From the cell containing the given text, extract its center point as (X, Y) coordinate. 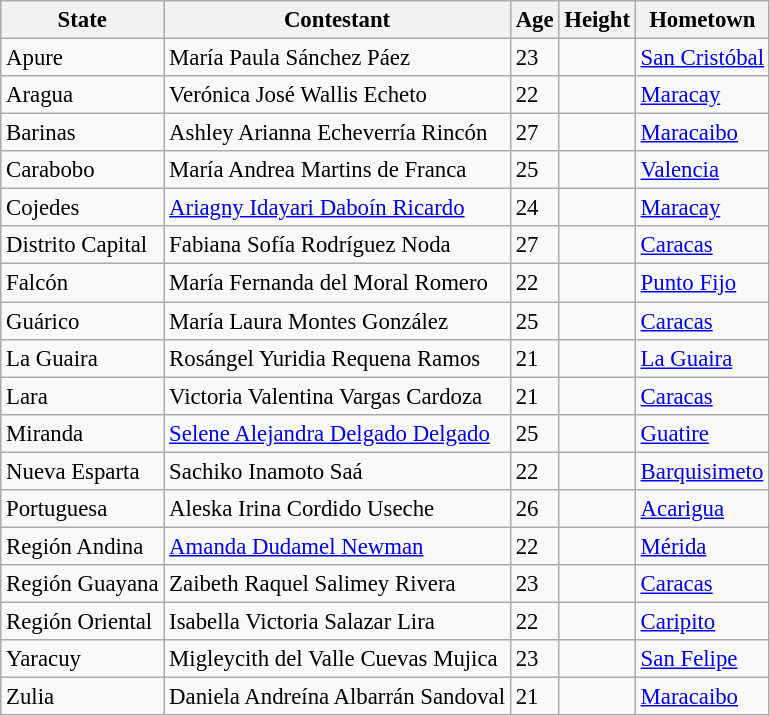
Acarigua (702, 509)
Age (534, 20)
Miranda (82, 433)
Rosángel Yuridia Requena Ramos (338, 358)
Barinas (82, 133)
Caripito (702, 621)
Yaracuy (82, 659)
Región Guayana (82, 584)
Fabiana Sofía Rodríguez Noda (338, 245)
Cojedes (82, 208)
Hometown (702, 20)
Selene Alejandra Delgado Delgado (338, 433)
Mérida (702, 546)
24 (534, 208)
Aragua (82, 95)
Ashley Arianna Echeverría Rincón (338, 133)
San Felipe (702, 659)
Valencia (702, 170)
María Andrea Martins de Franca (338, 170)
Aleska Irina Cordido Useche (338, 509)
Carabobo (82, 170)
Height (597, 20)
Contestant (338, 20)
Falcón (82, 283)
Sachiko Inamoto Saá (338, 471)
Distrito Capital (82, 245)
Amanda Dudamel Newman (338, 546)
María Paula Sánchez Páez (338, 58)
María Laura Montes González (338, 321)
26 (534, 509)
Región Andina (82, 546)
Daniela Andreína Albarrán Sandoval (338, 697)
Ariagny Idayari Daboín Ricardo (338, 208)
San Cristóbal (702, 58)
Lara (82, 396)
Guatire (702, 433)
María Fernanda del Moral Romero (338, 283)
Portuguesa (82, 509)
Nueva Esparta (82, 471)
Zaibeth Raquel Salimey Rivera (338, 584)
Zulia (82, 697)
Isabella Victoria Salazar Lira (338, 621)
Migleycith del Valle Cuevas Mujica (338, 659)
Victoria Valentina Vargas Cardoza (338, 396)
Apure (82, 58)
Región Oriental (82, 621)
Punto Fijo (702, 283)
Guárico (82, 321)
Barquisimeto (702, 471)
Verónica José Wallis Echeto (338, 95)
State (82, 20)
